For the text-containing cell, return its midpoint in [X, Y] coordinate format. 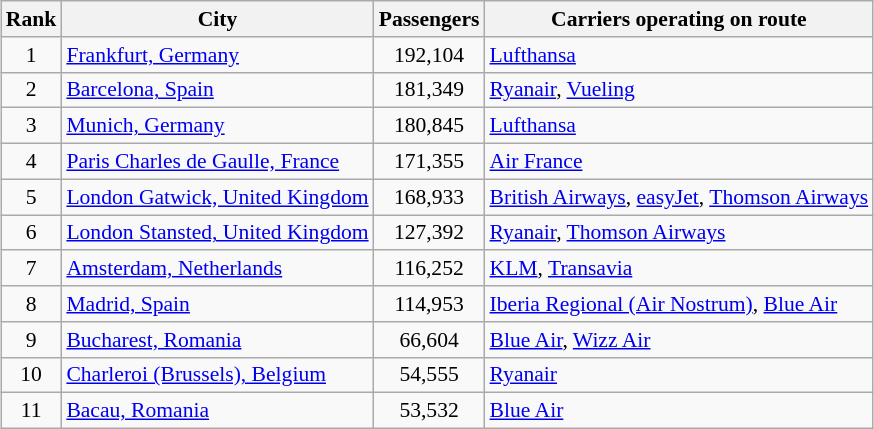
6 [32, 233]
Barcelona, Spain [217, 90]
54,555 [430, 375]
Bacau, Romania [217, 411]
London Stansted, United Kingdom [217, 233]
4 [32, 162]
Blue Air, Wizz Air [680, 340]
8 [32, 304]
Iberia Regional (Air Nostrum), Blue Air [680, 304]
Blue Air [680, 411]
114,953 [430, 304]
171,355 [430, 162]
City [217, 19]
Amsterdam, Netherlands [217, 269]
5 [32, 197]
Paris Charles de Gaulle, France [217, 162]
Frankfurt, Germany [217, 55]
181,349 [430, 90]
Air France [680, 162]
180,845 [430, 126]
London Gatwick, United Kingdom [217, 197]
2 [32, 90]
Carriers operating on route [680, 19]
Ryanair [680, 375]
66,604 [430, 340]
53,532 [430, 411]
Rank [32, 19]
7 [32, 269]
1 [32, 55]
British Airways, easyJet, Thomson Airways [680, 197]
9 [32, 340]
KLM, Transavia [680, 269]
127,392 [430, 233]
3 [32, 126]
Ryanair, Thomson Airways [680, 233]
Madrid, Spain [217, 304]
116,252 [430, 269]
Munich, Germany [217, 126]
Bucharest, Romania [217, 340]
168,933 [430, 197]
Charleroi (Brussels), Belgium [217, 375]
Passengers [430, 19]
10 [32, 375]
192,104 [430, 55]
Ryanair, Vueling [680, 90]
11 [32, 411]
